Search for the cell housing the specified text and yield its [X, Y] center coordinate. 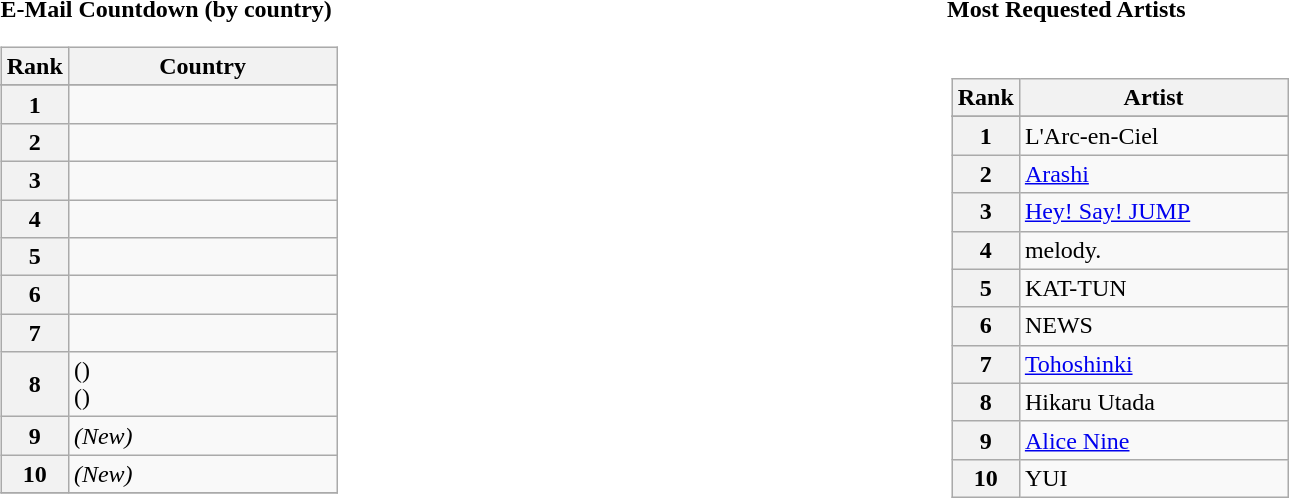
melody. [1153, 250]
YUI [1153, 478]
Arashi [1153, 174]
L'Arc-en-Ciel [1153, 136]
() () [202, 384]
KAT-TUN [1153, 288]
Artist [1153, 98]
Country [202, 66]
NEWS [1153, 326]
Hey! Say! JUMP [1153, 212]
Alice Nine [1153, 440]
Tohoshinki [1153, 364]
Hikaru Utada [1153, 402]
